Provide the (x, y) coordinate of the cell's center where the given text is located.  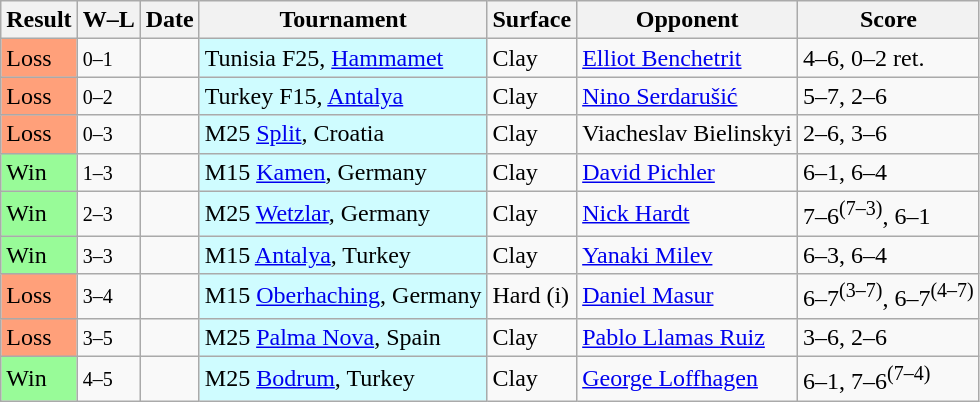
Yanaki Milev (688, 255)
Pablo Llamas Ruiz (688, 337)
Daniel Masur (688, 296)
Nick Hardt (688, 214)
M15 Antalya, Turkey (343, 255)
Tunisia F25, Hammamet (343, 58)
Score (889, 20)
0–1 (108, 58)
Tournament (343, 20)
Result (39, 20)
2–3 (108, 214)
1–3 (108, 172)
David Pichler (688, 172)
W–L (108, 20)
3–5 (108, 337)
M25 Split, Croatia (343, 134)
6–3, 6–4 (889, 255)
4–5 (108, 378)
M25 Wetzlar, Germany (343, 214)
3–4 (108, 296)
M15 Oberhaching, Germany (343, 296)
M25 Palma Nova, Spain (343, 337)
3–3 (108, 255)
0–3 (108, 134)
Nino Serdarušić (688, 96)
3–6, 2–6 (889, 337)
Opponent (688, 20)
Date (170, 20)
6–1, 6–4 (889, 172)
Hard (i) (532, 296)
M15 Kamen, Germany (343, 172)
7–6(7–3), 6–1 (889, 214)
2–6, 3–6 (889, 134)
4–6, 0–2 ret. (889, 58)
Surface (532, 20)
6–1, 7–6(7–4) (889, 378)
Turkey F15, Antalya (343, 96)
5–7, 2–6 (889, 96)
Elliot Benchetrit (688, 58)
George Loffhagen (688, 378)
Viacheslav Bielinskyi (688, 134)
M25 Bodrum, Turkey (343, 378)
0–2 (108, 96)
6–7(3–7), 6–7(4–7) (889, 296)
